From the cell containing the given text, extract its center point as [x, y] coordinate. 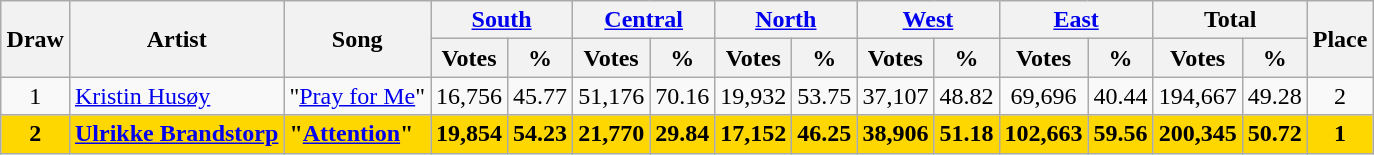
16,756 [468, 96]
40.44 [1120, 96]
Artist [176, 39]
Ulrikke Brandstorp [176, 134]
South [501, 20]
48.82 [966, 96]
54.23 [540, 134]
51,176 [612, 96]
West [928, 20]
21,770 [612, 134]
Total [1230, 20]
17,152 [754, 134]
50.72 [1274, 134]
"Pray for Me" [358, 96]
Draw [35, 39]
59.56 [1120, 134]
Kristin Husøy [176, 96]
East [1076, 20]
37,107 [896, 96]
51.18 [966, 134]
Song [358, 39]
49.28 [1274, 96]
194,667 [1198, 96]
19,932 [754, 96]
70.16 [682, 96]
29.84 [682, 134]
46.25 [824, 134]
200,345 [1198, 134]
"Attention" [358, 134]
19,854 [468, 134]
53.75 [824, 96]
69,696 [1044, 96]
Place [1340, 39]
102,663 [1044, 134]
38,906 [896, 134]
North [786, 20]
Central [644, 20]
45.77 [540, 96]
